Scan for the cell matching the given text and deliver its [X, Y] coordinate at center. 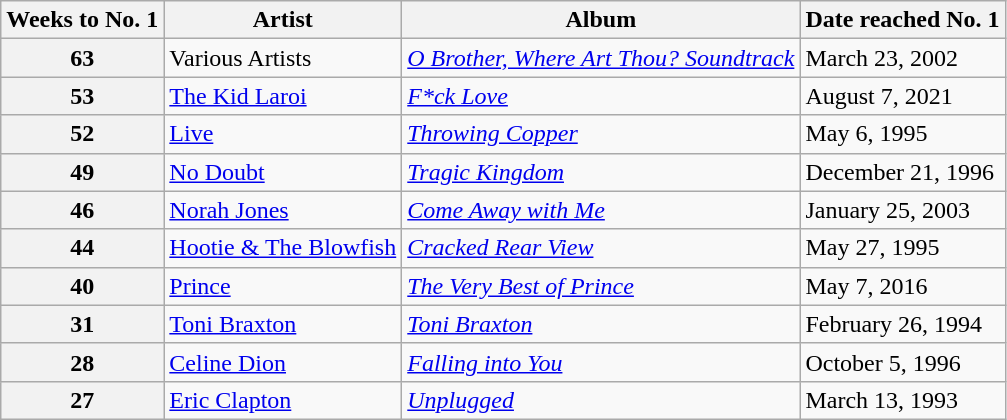
52 [82, 134]
Various Artists [283, 58]
Hootie & The Blowfish [283, 248]
The Very Best of Prince [601, 286]
December 21, 1996 [902, 172]
63 [82, 58]
Prince [283, 286]
Date reached No. 1 [902, 20]
Falling into You [601, 362]
49 [82, 172]
May 6, 1995 [902, 134]
March 13, 1993 [902, 400]
Come Away with Me [601, 210]
Tragic Kingdom [601, 172]
March 23, 2002 [902, 58]
Norah Jones [283, 210]
27 [82, 400]
No Doubt [283, 172]
January 25, 2003 [902, 210]
February 26, 1994 [902, 324]
May 7, 2016 [902, 286]
Celine Dion [283, 362]
46 [82, 210]
44 [82, 248]
Throwing Copper [601, 134]
Weeks to No. 1 [82, 20]
28 [82, 362]
53 [82, 96]
August 7, 2021 [902, 96]
Artist [283, 20]
O Brother, Where Art Thou? Soundtrack [601, 58]
31 [82, 324]
October 5, 1996 [902, 362]
Eric Clapton [283, 400]
The Kid Laroi [283, 96]
Unplugged [601, 400]
F*ck Love [601, 96]
Cracked Rear View [601, 248]
Album [601, 20]
40 [82, 286]
May 27, 1995 [902, 248]
Live [283, 134]
